For the text-containing cell, return its midpoint in [x, y] coordinate format. 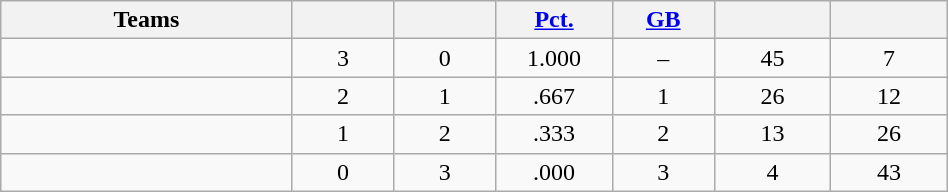
12 [890, 96]
4 [772, 172]
GB [663, 20]
Teams [146, 20]
43 [890, 172]
.667 [554, 96]
45 [772, 58]
7 [890, 58]
13 [772, 134]
.000 [554, 172]
1.000 [554, 58]
.333 [554, 134]
Pct. [554, 20]
– [663, 58]
